Output the (X, Y) coordinate of the center of the cell containing the given text.  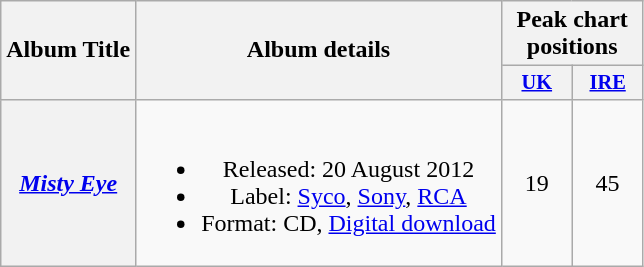
Album details (319, 50)
UK (536, 83)
Peak chart positions (572, 34)
IRE (608, 83)
Released: 20 August 2012Label: Syco, Sony, RCAFormat: CD, Digital download (319, 182)
Misty Eye (68, 182)
Album Title (68, 50)
45 (608, 182)
19 (536, 182)
